For the text-containing cell, return its midpoint in (X, Y) coordinate format. 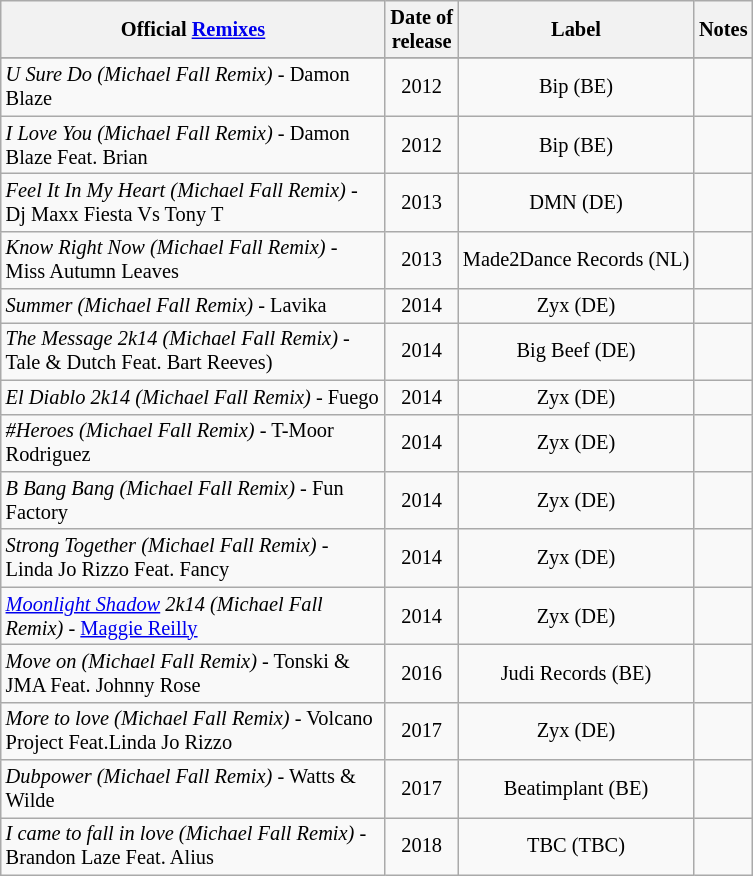
B Bang Bang (Michael Fall Remix) - Fun Factory (194, 501)
The Message 2k14 (Michael Fall Remix) - Tale & Dutch Feat. Bart Reeves) (194, 352)
Know Right Now (Michael Fall Remix) - Miss Autumn Leaves (194, 260)
Made2Dance Records (NL) (576, 260)
Official Remixes (194, 30)
Move on (Michael Fall Remix) - Tonski & JMA Feat. Johnny Rose (194, 674)
I came to fall in love (Michael Fall Remix) - Brandon Laze Feat. Alius (194, 847)
Feel It In My Heart (Michael Fall Remix) - Dj Maxx Fiesta Vs Tony T (194, 203)
Dubpower (Michael Fall Remix) - Watts & Wilde (194, 789)
TBC (TBC) (576, 847)
Strong Together (Michael Fall Remix) - Linda Jo Rizzo Feat. Fancy (194, 558)
2016 (422, 674)
Moonlight Shadow 2k14 (Michael Fall Remix) - Maggie Reilly (194, 616)
DMN (DE) (576, 203)
U Sure Do (Michael Fall Remix) - Damon Blaze (194, 87)
El Diablo 2k14 (Michael Fall Remix) - Fuego (194, 397)
Judi Records (BE) (576, 674)
Date of release (422, 30)
Beatimplant (BE) (576, 789)
2018 (422, 847)
Summer (Michael Fall Remix) - Lavika (194, 306)
Label (576, 30)
#Heroes (Michael Fall Remix) - T-Moor Rodriguez (194, 443)
More to love (Michael Fall Remix) - Volcano Project Feat.Linda Jo Rizzo (194, 731)
Big Beef (DE) (576, 352)
I Love You (Michael Fall Remix) - Damon Blaze Feat. Brian (194, 145)
Notes (723, 30)
